Provide the (x, y) coordinate of the cell's center where the given text is located.  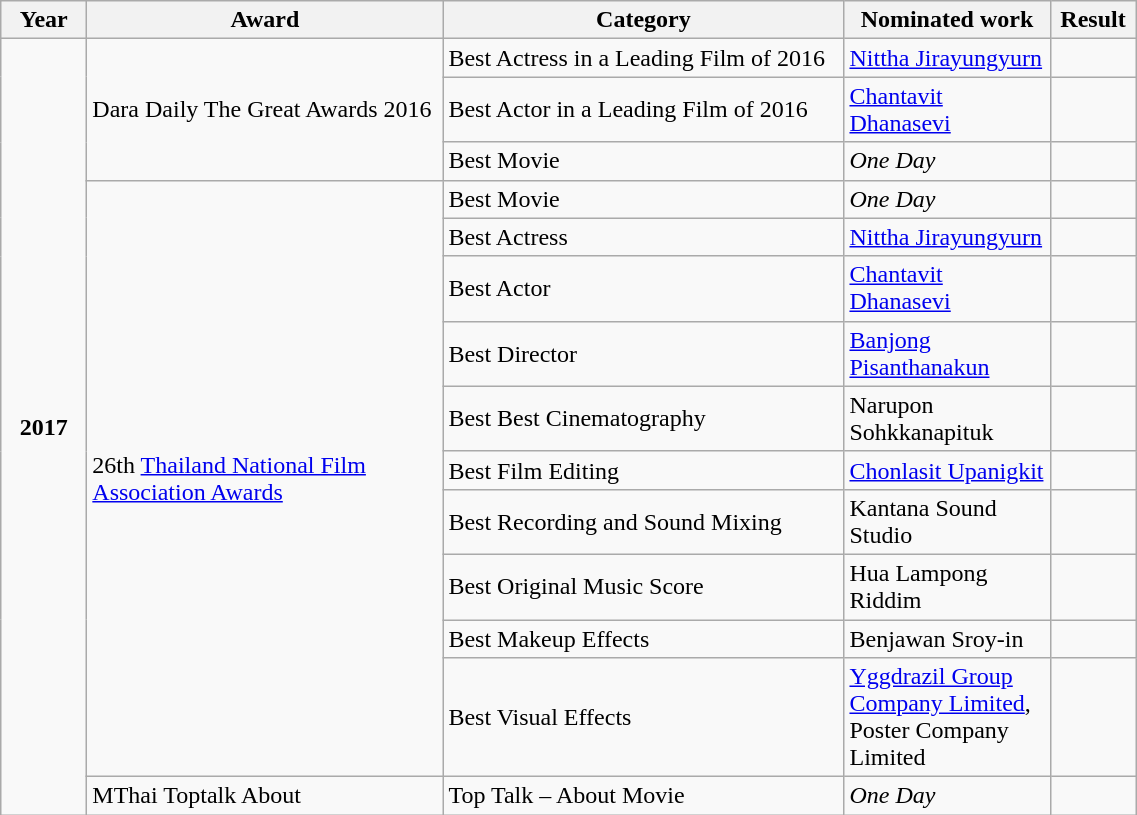
Dara Daily The Great Awards 2016 (265, 110)
Best Actress in a Leading Film of 2016 (644, 58)
Banjong Pisanthanakun (947, 354)
Year (44, 20)
Result (1093, 20)
Yggdrazil Group Company Limited, Poster Company Limited (947, 718)
Category (644, 20)
Best Actor in a Leading Film of 2016 (644, 110)
Top Talk – About Movie (644, 796)
Best Film Editing (644, 470)
Best Actress (644, 237)
MThai Toptalk About (265, 796)
Best Original Music Score (644, 586)
2017 (44, 427)
Best Best Cinematography (644, 418)
Best Actor (644, 288)
Chonlasit Upanigkit (947, 470)
Kantana Sound Studio (947, 522)
Best Recording and Sound Mixing (644, 522)
Nominated work (947, 20)
Hua Lampong Riddim (947, 586)
Award (265, 20)
Narupon Sohkkanapituk (947, 418)
26th Thailand National Film Association Awards (265, 478)
Best Director (644, 354)
Best Makeup Effects (644, 639)
Best Visual Effects (644, 718)
Benjawan Sroy-in (947, 639)
